Scan for the cell matching the given text and deliver its [x, y] coordinate at center. 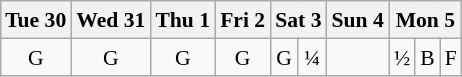
½ [402, 56]
Tue 30 [36, 20]
Wed 31 [110, 20]
B [428, 56]
Sat 3 [298, 20]
Sun 4 [358, 20]
Fri 2 [242, 20]
Mon 5 [426, 20]
Thu 1 [182, 20]
F [451, 56]
¼ [312, 56]
